From the cell containing the given text, extract its center point as (X, Y) coordinate. 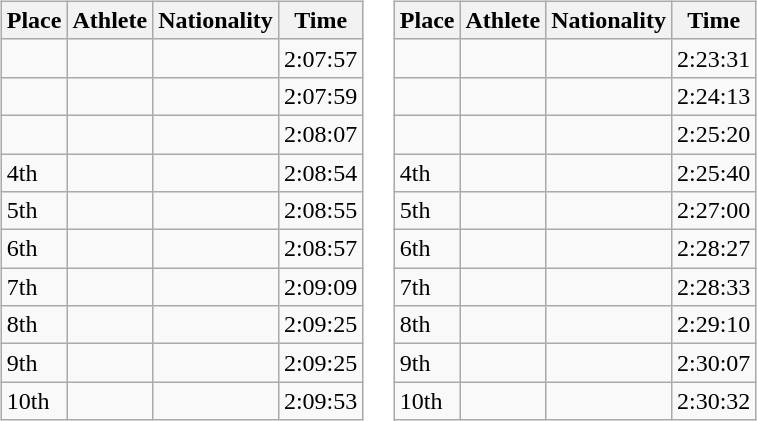
2:23:31 (713, 58)
2:29:10 (713, 325)
2:07:57 (320, 58)
2:09:53 (320, 401)
2:25:20 (713, 134)
2:30:07 (713, 363)
2:09:09 (320, 287)
2:25:40 (713, 173)
2:08:54 (320, 173)
2:24:13 (713, 96)
2:07:59 (320, 96)
2:28:27 (713, 249)
2:08:55 (320, 211)
2:30:32 (713, 401)
2:27:00 (713, 211)
2:08:57 (320, 249)
2:28:33 (713, 287)
2:08:07 (320, 134)
